Scan for the cell matching the given text and deliver its (X, Y) coordinate at center. 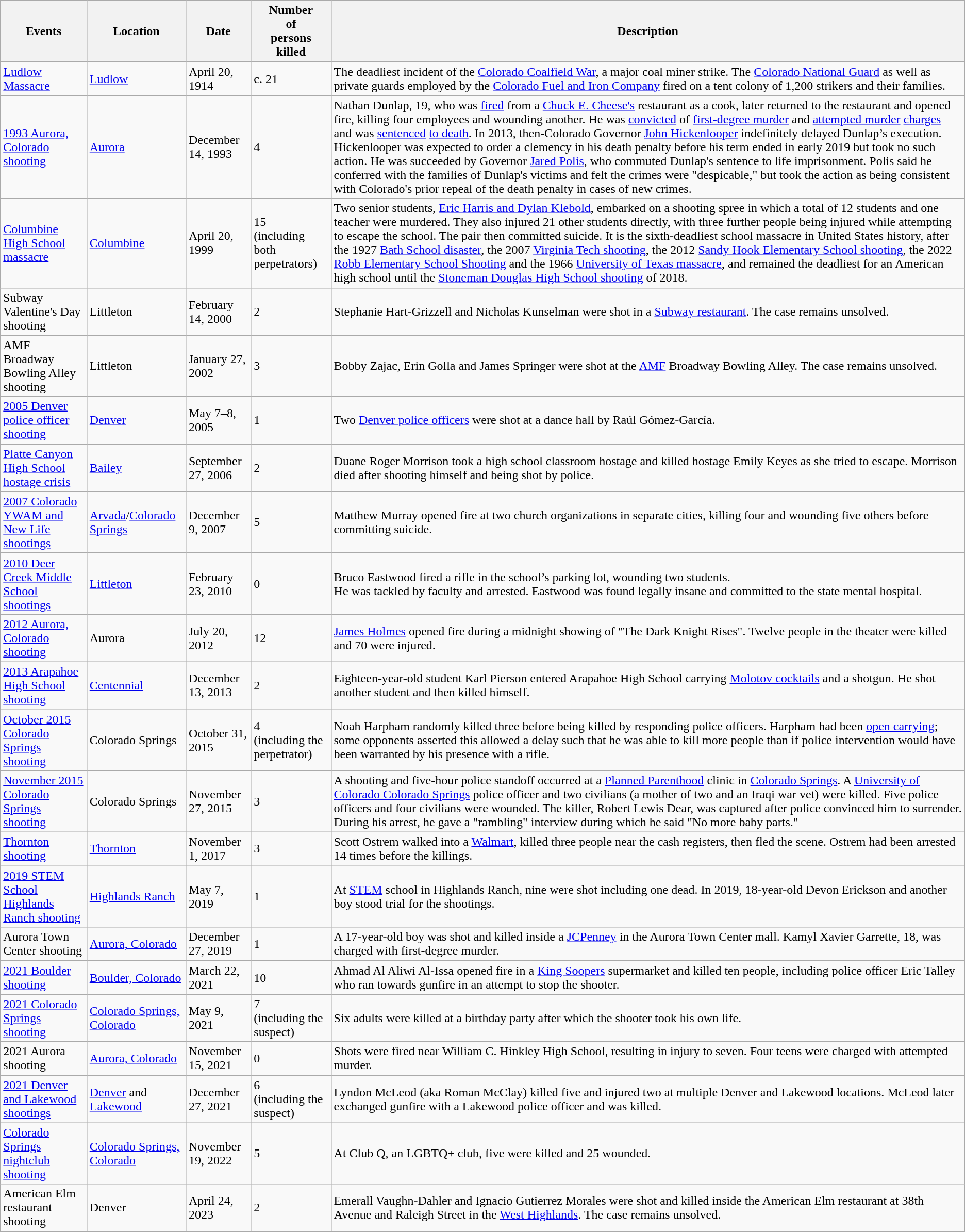
2010 Deer Creek Middle School shootings (43, 584)
Events (43, 31)
November 1, 2017 (218, 849)
2012 Aurora, Colorado shooting (43, 638)
April 20, 1914 (218, 78)
Bobby Zajac, Erin Golla and James Springer were shot at the AMF Broadway Bowling Alley. The case remains unsolved. (647, 366)
4(including the perpetrator) (291, 741)
James Holmes opened fire during a midnight showing of "The Dark Knight Rises". Twelve people in the theater were killed and 70 were injured. (647, 638)
12 (291, 638)
May 9, 2021 (218, 1018)
15(including both perpetrators) (291, 243)
Boulder, Colorado (136, 978)
Six adults were killed at a birthday party after which the shooter took his own life. (647, 1018)
Date (218, 31)
Columbine High School massacre (43, 243)
September 27, 2006 (218, 468)
2007 Colorado YWAM and New Life shootings (43, 522)
December 14, 1993 (218, 147)
At Club Q, an LGBTQ+ club, five were killed and 25 wounded. (647, 1153)
7(including the suspect) (291, 1018)
2021 Aurora shooting (43, 1058)
May 7–8, 2005 (218, 420)
Shots were fired near William C. Hinkley High School, resulting in injury to seven. Four teens were charged with attempted murder. (647, 1058)
2005 Denver police officer shooting (43, 420)
Bailey (136, 468)
Thornton shooting (43, 849)
Arvada/Colorado Springs (136, 522)
2021 Boulder shooting (43, 978)
December 13, 2013 (218, 685)
Description (647, 31)
Platte Canyon High School hostage crisis (43, 468)
July 20, 2012 (218, 638)
Matthew Murray opened fire at two church organizations in separate cities, killing four and wounding five others before committing suicide. (647, 522)
Subway Valentine's Day shooting (43, 311)
6(including the suspect) (291, 1099)
10 (291, 978)
1993 Aurora, Colorado shooting (43, 147)
April 20, 1999 (218, 243)
Numberof personskilled (291, 31)
Highlands Ranch (136, 896)
Stephanie Hart-Grizzell and Nicholas Kunselman were shot in a Subway restaurant. The case remains unsolved. (647, 311)
2021 Denver and Lakewood shootings (43, 1099)
November 15, 2021 (218, 1058)
Colorado Springs nightclub shooting (43, 1153)
Location (136, 31)
c. 21 (291, 78)
Denver and Lakewood (136, 1099)
December 27, 2021 (218, 1099)
December 9, 2007 (218, 522)
October 2015 Colorado Springs shooting (43, 741)
4 (291, 147)
February 14, 2000 (218, 311)
February 23, 2010 (218, 584)
November 27, 2015 (218, 801)
Centennial (136, 685)
2019 STEM School Highlands Ranch shooting (43, 896)
April 24, 2023 (218, 1208)
Ludlow (136, 78)
AMF Broadway Bowling Alley shooting (43, 366)
Thornton (136, 849)
March 22, 2021 (218, 978)
Two Denver police officers were shot at a dance hall by Raúl Gómez-García. (647, 420)
January 27, 2002 (218, 366)
Columbine (136, 243)
November 19, 2022 (218, 1153)
November 2015 Colorado Springs shooting (43, 801)
American Elm restaurant shooting (43, 1208)
2013 Arapahoe High School shooting (43, 685)
Aurora Town Center shooting (43, 944)
May 7, 2019 (218, 896)
2021 Colorado Springs shooting (43, 1018)
October 31, 2015 (218, 741)
Ludlow Massacre (43, 78)
December 27, 2019 (218, 944)
